Capture the cell that displays the provided text and extract its (x, y) central coordinate. 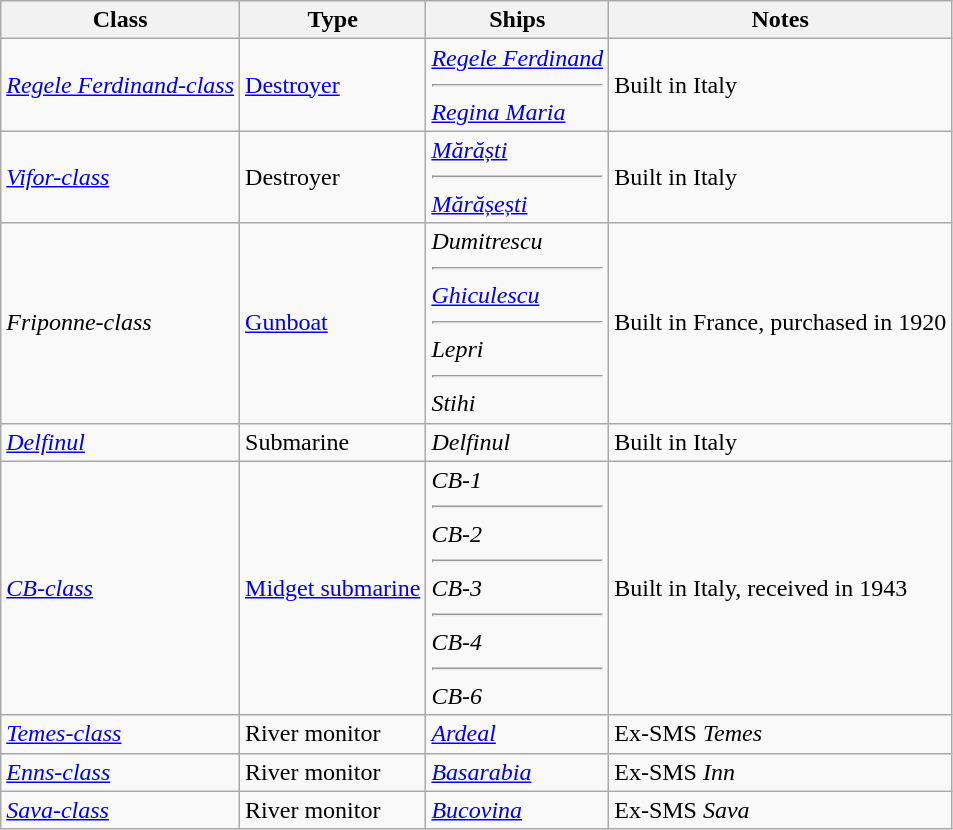
Regele Ferdinand-class (120, 85)
Class (120, 20)
Built in France, purchased in 1920 (780, 323)
Built in Italy, received in 1943 (780, 588)
Ex-SMS Sava (780, 810)
Submarine (333, 442)
Ships (518, 20)
Vifor-class (120, 177)
Midget submarine (333, 588)
MărăștiMărășești (518, 177)
Type (333, 20)
Gunboat (333, 323)
Bucovina (518, 810)
Friponne-class (120, 323)
Sava-class (120, 810)
Regele FerdinandRegina Maria (518, 85)
DumitrescuGhiculescuLepriStihi (518, 323)
Enns-class (120, 772)
Ex-SMS Inn (780, 772)
Temes-class (120, 734)
CB-class (120, 588)
Ardeal (518, 734)
Basarabia (518, 772)
Ex-SMS Temes (780, 734)
Notes (780, 20)
CB-1CB-2CB-3CB-4CB-6 (518, 588)
